Extract the [X, Y] coordinate from the center of the cell holding the provided text.  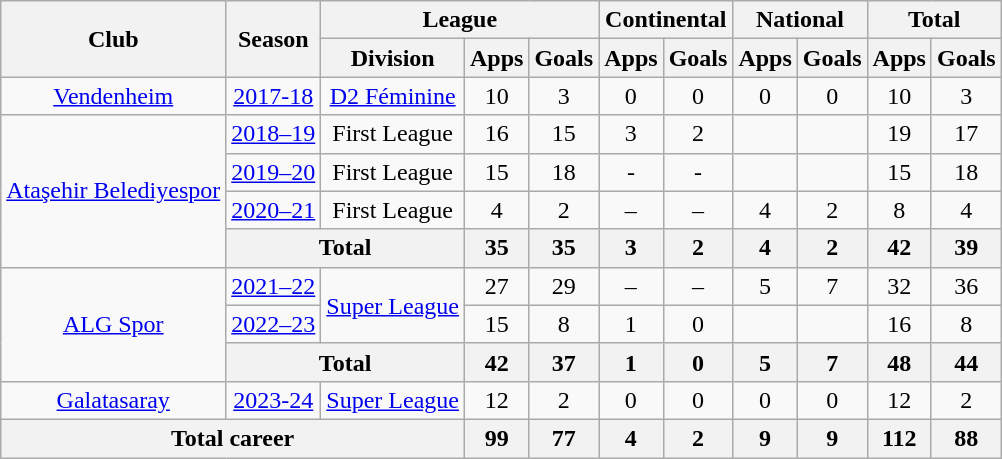
39 [966, 248]
32 [899, 286]
48 [899, 362]
2021–22 [274, 286]
27 [496, 286]
Continental [666, 20]
37 [564, 362]
Galatasaray [114, 400]
2022–23 [274, 324]
Ataşehir Belediyespor [114, 191]
Club [114, 39]
2023-24 [274, 400]
36 [966, 286]
2018–19 [274, 134]
2019–20 [274, 172]
112 [899, 438]
88 [966, 438]
77 [564, 438]
Vendenheim [114, 96]
Total career [233, 438]
Season [274, 39]
44 [966, 362]
National [800, 20]
2017-18 [274, 96]
League [460, 20]
Division [393, 58]
2020–21 [274, 210]
19 [899, 134]
99 [496, 438]
17 [966, 134]
29 [564, 286]
ALG Spor [114, 324]
D2 Féminine [393, 96]
